Provide the (x, y) coordinate of the cell's center where the given text is located.  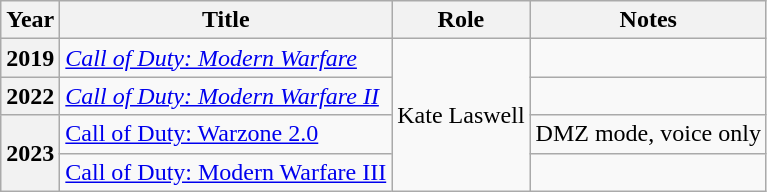
Role (461, 20)
2023 (30, 153)
Kate Laswell (461, 115)
DMZ mode, voice only (648, 134)
Year (30, 20)
Call of Duty: Modern Warfare III (226, 172)
Call of Duty: Modern Warfare (226, 58)
Call of Duty: Warzone 2.0 (226, 134)
Call of Duty: Modern Warfare II (226, 96)
Notes (648, 20)
Title (226, 20)
2022 (30, 96)
2019 (30, 58)
